Return the [X, Y] coordinate for the center point of the cell that contains the specified text.  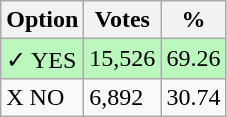
Option [42, 20]
30.74 [194, 97]
Votes [122, 20]
15,526 [122, 59]
X NO [42, 97]
6,892 [122, 97]
% [194, 20]
69.26 [194, 59]
✓ YES [42, 59]
